Scan for the cell matching the given text and deliver its (X, Y) coordinate at center. 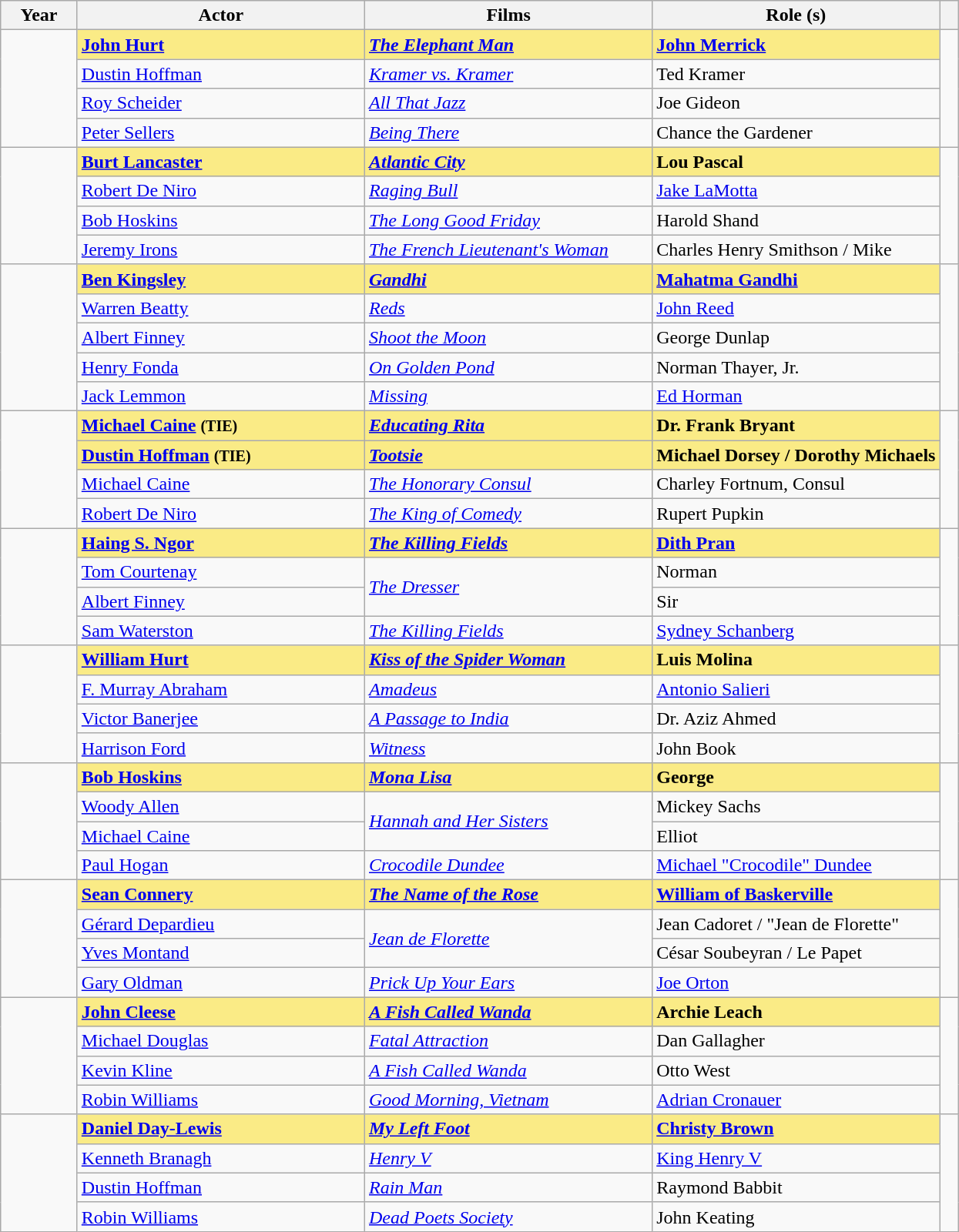
César Soubeyran / Le Papet (796, 953)
The King of Comedy (508, 514)
Hannah and Her Sisters (508, 821)
Jean de Florette (508, 939)
Joe Gideon (796, 103)
Antonio Salieri (796, 689)
Roy Scheider (220, 103)
Otto West (796, 1070)
Gary Oldman (220, 983)
Daniel Day-Lewis (220, 1129)
Ed Horman (796, 397)
William of Baskerville (796, 895)
Jack Lemmon (220, 397)
Year (39, 15)
Tootsie (508, 455)
Norman Thayer, Jr. (796, 367)
Burt Lancaster (220, 162)
Tom Courtenay (220, 572)
Chance the Gardener (796, 132)
John Cleese (220, 1012)
Good Morning, Vietnam (508, 1100)
Victor Banerjee (220, 718)
On Golden Pond (508, 367)
Michael Douglas (220, 1041)
The Name of the Rose (508, 895)
Missing (508, 397)
Henry Fonda (220, 367)
Role (s) (796, 15)
Atlantic City (508, 162)
Michael Dorsey / Dorothy Michaels (796, 455)
Kramer vs. Kramer (508, 74)
Sir (796, 601)
Charles Henry Smithson / Mike (796, 249)
Crocodile Dundee (508, 865)
Sam Waterston (220, 631)
Being There (508, 132)
Witness (508, 748)
Ben Kingsley (220, 279)
Christy Brown (796, 1129)
Sydney Schanberg (796, 631)
Elliot (796, 835)
King Henry V (796, 1158)
Prick Up Your Ears (508, 983)
George Dunlap (796, 337)
George (796, 777)
Dan Gallagher (796, 1041)
John Reed (796, 308)
Dith Pran (796, 543)
Charley Fortnum, Consul (796, 484)
Yves Montand (220, 953)
Adrian Cronauer (796, 1100)
Dr. Aziz Ahmed (796, 718)
Henry V (508, 1158)
John Merrick (796, 45)
John Hurt (220, 45)
F. Murray Abraham (220, 689)
Norman (796, 572)
Dr. Frank Bryant (796, 426)
Rain Man (508, 1187)
The Long Good Friday (508, 220)
Actor (220, 15)
Lou Pascal (796, 162)
Raging Bull (508, 191)
Jean Cadoret / "Jean de Florette" (796, 924)
Joe Orton (796, 983)
Kiss of the Spider Woman (508, 660)
William Hurt (220, 660)
Mahatma Gandhi (796, 279)
Kevin Kline (220, 1070)
Reds (508, 308)
The Honorary Consul (508, 484)
Raymond Babbit (796, 1187)
Archie Leach (796, 1012)
John Keating (796, 1217)
Films (508, 15)
Michael "Crocodile" Dundee (796, 865)
Peter Sellers (220, 132)
Haing S. Ngor (220, 543)
Paul Hogan (220, 865)
All That Jazz (508, 103)
The Dresser (508, 587)
Kenneth Branagh (220, 1158)
Dead Poets Society (508, 1217)
Jeremy Irons (220, 249)
Michael Caine (TIE) (220, 426)
Warren Beatty (220, 308)
Gérard Depardieu (220, 924)
The French Lieutenant's Woman (508, 249)
Jake LaMotta (796, 191)
A Passage to India (508, 718)
Educating Rita (508, 426)
John Book (796, 748)
Amadeus (508, 689)
Gandhi (508, 279)
Dustin Hoffman (TIE) (220, 455)
The Elephant Man (508, 45)
Sean Connery (220, 895)
Woody Allen (220, 806)
Mickey Sachs (796, 806)
Harrison Ford (220, 748)
My Left Foot (508, 1129)
Ted Kramer (796, 74)
Fatal Attraction (508, 1041)
Harold Shand (796, 220)
Shoot the Moon (508, 337)
Mona Lisa (508, 777)
Luis Molina (796, 660)
Rupert Pupkin (796, 514)
